Pinpoint the cell where the given text exists, returning its (x, y) midpoint coordinate. 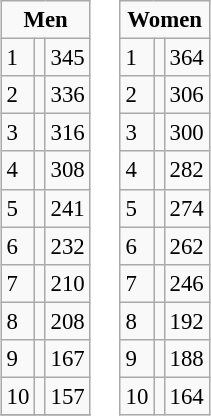
Women (164, 20)
188 (186, 358)
274 (186, 208)
282 (186, 170)
345 (68, 58)
167 (68, 358)
336 (68, 95)
164 (186, 396)
316 (68, 133)
208 (68, 321)
262 (186, 246)
Men (46, 20)
246 (186, 283)
300 (186, 133)
157 (68, 396)
210 (68, 283)
364 (186, 58)
192 (186, 321)
308 (68, 170)
306 (186, 95)
232 (68, 246)
241 (68, 208)
